Identify which cell holds the provided text, then report its (x, y) central coordinate. 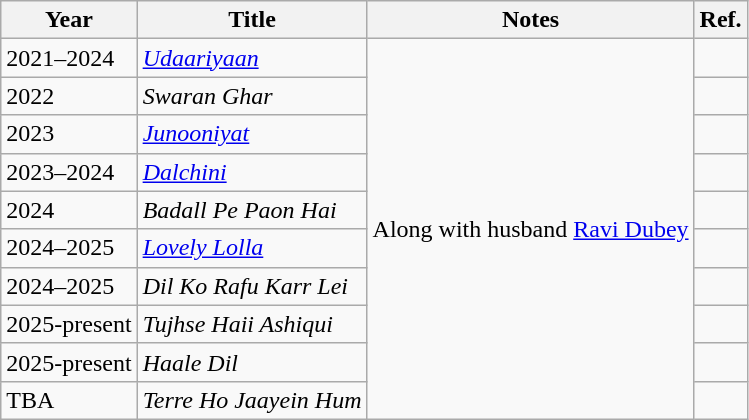
Badall Pe Paon Hai (252, 210)
Terre Ho Jaayein Hum (252, 400)
Year (69, 20)
Udaariyaan (252, 58)
2023–2024 (69, 172)
2023 (69, 134)
Along with husband Ravi Dubey (530, 230)
TBA (69, 400)
Lovely Lolla (252, 248)
Tujhse Haii Ashiqui (252, 324)
Title (252, 20)
Haale Dil (252, 362)
Junooniyat (252, 134)
Dalchini (252, 172)
Ref. (720, 20)
Swaran Ghar (252, 96)
2024 (69, 210)
Notes (530, 20)
Dil Ko Rafu Karr Lei (252, 286)
2022 (69, 96)
2021–2024 (69, 58)
